Search for the cell housing the specified text and yield its [X, Y] center coordinate. 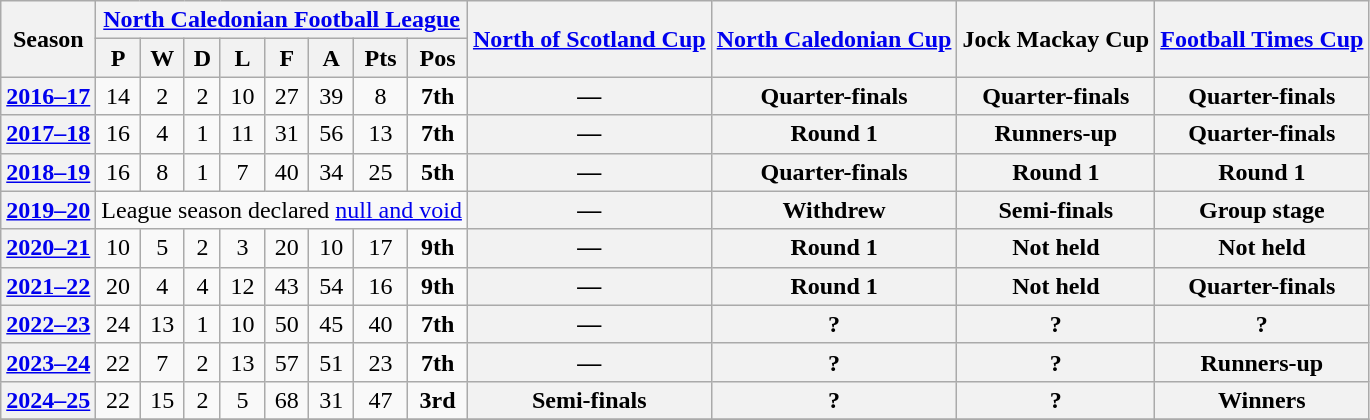
2018–19 [48, 172]
2024–25 [48, 400]
Pos [438, 58]
45 [331, 324]
14 [118, 96]
25 [380, 172]
P [118, 58]
24 [118, 324]
L [242, 58]
2023–24 [48, 362]
2020–21 [48, 248]
North of Scotland Cup [589, 39]
3 [242, 248]
Winners [1262, 400]
34 [331, 172]
North Caledonian Football League [282, 20]
57 [287, 362]
League season declared null and void [282, 210]
2019–20 [48, 210]
43 [287, 286]
2016–17 [48, 96]
23 [380, 362]
Season [48, 39]
Withdrew [834, 210]
56 [331, 134]
27 [287, 96]
Football Times Cup [1262, 39]
F [287, 58]
2021–22 [48, 286]
W [162, 58]
2017–18 [48, 134]
11 [242, 134]
A [331, 58]
68 [287, 400]
17 [380, 248]
39 [331, 96]
12 [242, 286]
Group stage [1262, 210]
51 [331, 362]
2022–23 [48, 324]
Pts [380, 58]
Jock Mackay Cup [1056, 39]
54 [331, 286]
15 [162, 400]
3rd [438, 400]
50 [287, 324]
D [202, 58]
47 [380, 400]
North Caledonian Cup [834, 39]
5th [438, 172]
